Provide the (X, Y) coordinate of the cell's center where the given text is located.  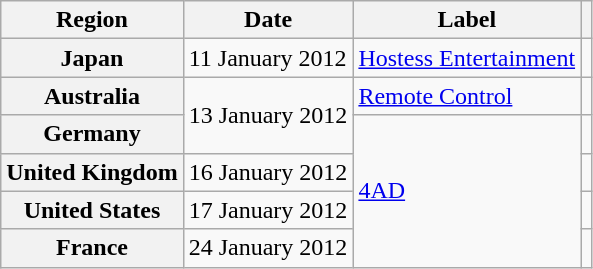
United States (92, 210)
France (92, 248)
24 January 2012 (268, 248)
16 January 2012 (268, 172)
Hostess Entertainment (467, 58)
17 January 2012 (268, 210)
United Kingdom (92, 172)
13 January 2012 (268, 115)
Remote Control (467, 96)
Germany (92, 134)
4AD (467, 191)
Label (467, 20)
Australia (92, 96)
Date (268, 20)
Japan (92, 58)
11 January 2012 (268, 58)
Region (92, 20)
